Extract the (X, Y) coordinate from the center of the cell holding the provided text.  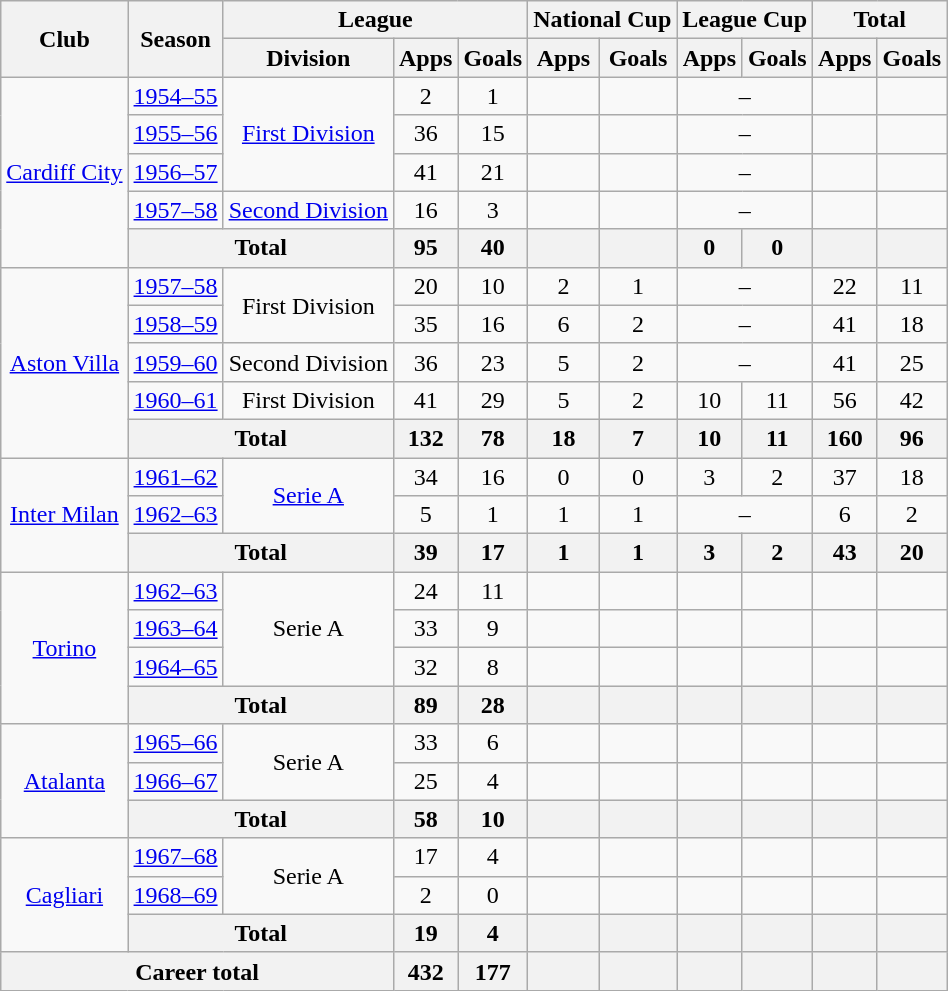
29 (493, 400)
40 (493, 248)
32 (425, 667)
9 (493, 629)
22 (845, 286)
Club (64, 39)
1966–67 (176, 781)
1964–65 (176, 667)
24 (425, 591)
34 (425, 477)
132 (425, 438)
42 (912, 400)
Torino (64, 648)
89 (425, 705)
1959–60 (176, 362)
1955–56 (176, 134)
1956–57 (176, 172)
58 (425, 819)
1958–59 (176, 324)
95 (425, 248)
1965–66 (176, 743)
432 (425, 971)
National Cup (602, 20)
23 (493, 362)
1961–62 (176, 477)
1968–69 (176, 895)
League (376, 20)
Division (308, 58)
1967–68 (176, 857)
Cagliari (64, 895)
39 (425, 553)
Season (176, 39)
1963–64 (176, 629)
7 (638, 438)
160 (845, 438)
37 (845, 477)
19 (425, 933)
177 (493, 971)
28 (493, 705)
8 (493, 667)
Career total (198, 971)
1954–55 (176, 96)
15 (493, 134)
Aston Villa (64, 362)
21 (493, 172)
Cardiff City (64, 172)
Atalanta (64, 781)
56 (845, 400)
1960–61 (176, 400)
78 (493, 438)
43 (845, 553)
96 (912, 438)
Inter Milan (64, 515)
35 (425, 324)
League Cup (745, 20)
